Locate the cell with the specified text and output its (x, y) center coordinate. 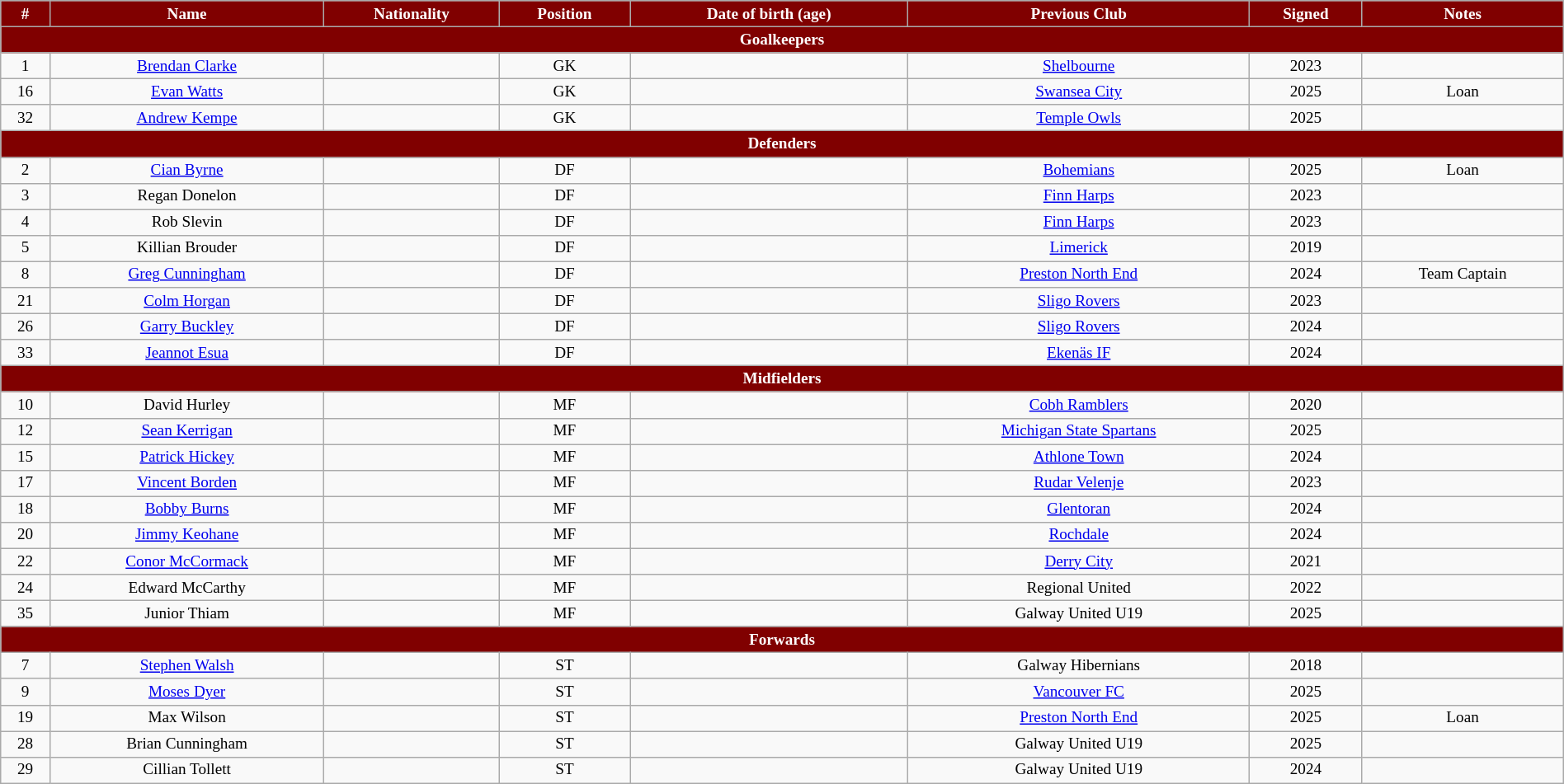
Rudar Velenje (1079, 483)
22 (26, 561)
20 (26, 535)
Cian Byrne (186, 170)
2022 (1306, 588)
29 (26, 770)
4 (26, 223)
21 (26, 301)
Edward McCarthy (186, 588)
Swansea City (1079, 92)
2 (26, 170)
2021 (1306, 561)
Michigan State Spartans (1079, 431)
Moses Dyer (186, 692)
8 (26, 275)
Nationality (412, 14)
Brendan Clarke (186, 66)
David Hurley (186, 405)
Bohemians (1079, 170)
Brian Cunningham (186, 744)
Galway Hibernians (1079, 666)
Junior Thiam (186, 613)
7 (26, 666)
24 (26, 588)
Goalkeepers (782, 40)
5 (26, 248)
2019 (1306, 248)
Bobby Burns (186, 509)
Sean Kerrigan (186, 431)
Stephen Walsh (186, 666)
Jeannot Esua (186, 353)
Position (564, 14)
Cobh Ramblers (1079, 405)
28 (26, 744)
2020 (1306, 405)
Vancouver FC (1079, 692)
# (26, 14)
Limerick (1079, 248)
Garry Buckley (186, 326)
35 (26, 613)
Temple Owls (1079, 118)
Forwards (782, 640)
1 (26, 66)
Andrew Kempe (186, 118)
Ekenäs IF (1079, 353)
Previous Club (1079, 14)
32 (26, 118)
Athlone Town (1079, 457)
Regional United (1079, 588)
26 (26, 326)
Defenders (782, 144)
Conor McCormack (186, 561)
9 (26, 692)
Team Captain (1463, 275)
Cillian Tollett (186, 770)
Name (186, 14)
Colm Horgan (186, 301)
3 (26, 196)
Glentoran (1079, 509)
Notes (1463, 14)
Patrick Hickey (186, 457)
Killian Brouder (186, 248)
Shelbourne (1079, 66)
33 (26, 353)
19 (26, 718)
Jimmy Keohane (186, 535)
Vincent Borden (186, 483)
Signed (1306, 14)
10 (26, 405)
Max Wilson (186, 718)
Midfielders (782, 379)
16 (26, 92)
Rochdale (1079, 535)
Date of birth (age) (769, 14)
Rob Slevin (186, 223)
18 (26, 509)
Greg Cunningham (186, 275)
Derry City (1079, 561)
Regan Donelon (186, 196)
15 (26, 457)
Evan Watts (186, 92)
2018 (1306, 666)
12 (26, 431)
17 (26, 483)
